Provide the (x, y) coordinate of the cell's center where the given text is located.  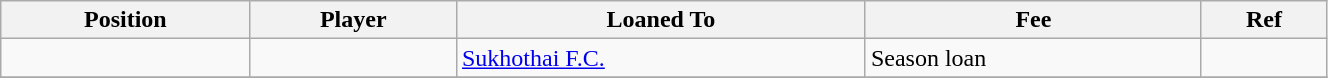
Position (126, 20)
Ref (1264, 20)
Season loan (1033, 58)
Fee (1033, 20)
Player (354, 20)
Sukhothai F.C. (660, 58)
Loaned To (660, 20)
